Detect which cell encompasses the target text, then output its (X, Y) center coordinate. 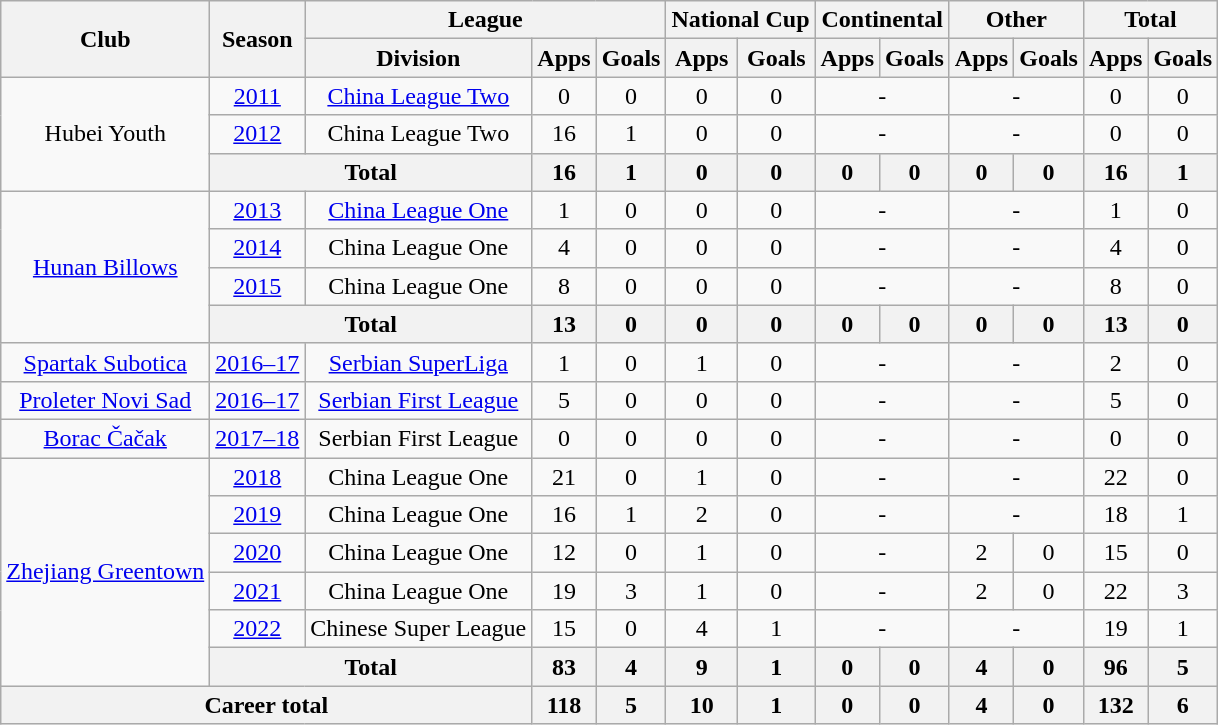
Zhejiang Greentown (106, 572)
2018 (258, 477)
Club (106, 39)
2021 (258, 591)
12 (564, 553)
Serbian SuperLiga (418, 362)
Chinese Super League (418, 629)
96 (1115, 667)
Spartak Subotica (106, 362)
132 (1115, 705)
83 (564, 667)
Hubei Youth (106, 134)
2014 (258, 248)
2015 (258, 286)
6 (1183, 705)
2022 (258, 629)
2011 (258, 96)
National Cup (740, 20)
Other (1016, 20)
2020 (258, 553)
Proleter Novi Sad (106, 400)
Season (258, 39)
Continental (882, 20)
Division (418, 58)
League (486, 20)
9 (702, 667)
Career total (266, 705)
Hunan Billows (106, 267)
2019 (258, 515)
Borac Čačak (106, 438)
2012 (258, 134)
10 (702, 705)
118 (564, 705)
2013 (258, 210)
2017–18 (258, 438)
21 (564, 477)
18 (1115, 515)
